Extract the [x, y] coordinate from the center of the cell holding the provided text.  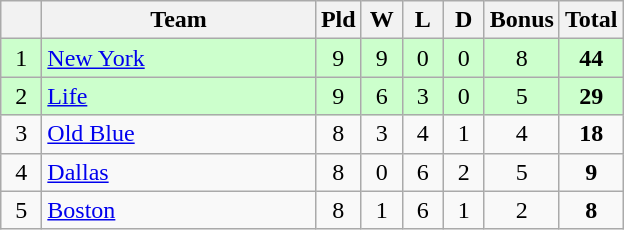
18 [591, 134]
D [464, 20]
29 [591, 96]
Pld [338, 20]
New York [179, 58]
W [382, 20]
Dallas [179, 172]
Team [179, 20]
Boston [179, 210]
L [422, 20]
Old Blue [179, 134]
Total [591, 20]
Bonus [522, 20]
44 [591, 58]
Life [179, 96]
